Identify which cell holds the provided text, then report its [x, y] central coordinate. 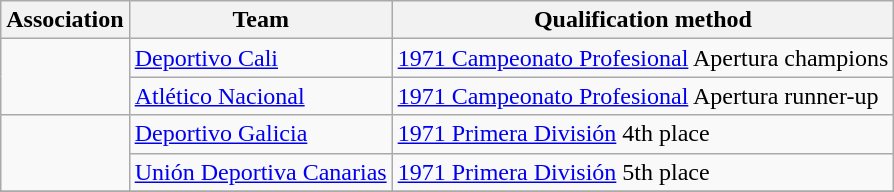
Association [65, 20]
1971 Primera División 4th place [643, 134]
Unión Deportiva Canarias [260, 172]
Team [260, 20]
Deportivo Galicia [260, 134]
Atlético Nacional [260, 96]
Deportivo Cali [260, 58]
1971 Primera División 5th place [643, 172]
1971 Campeonato Profesional Apertura champions [643, 58]
Qualification method [643, 20]
1971 Campeonato Profesional Apertura runner-up [643, 96]
